Locate the cell with the specified text and output its [X, Y] center coordinate. 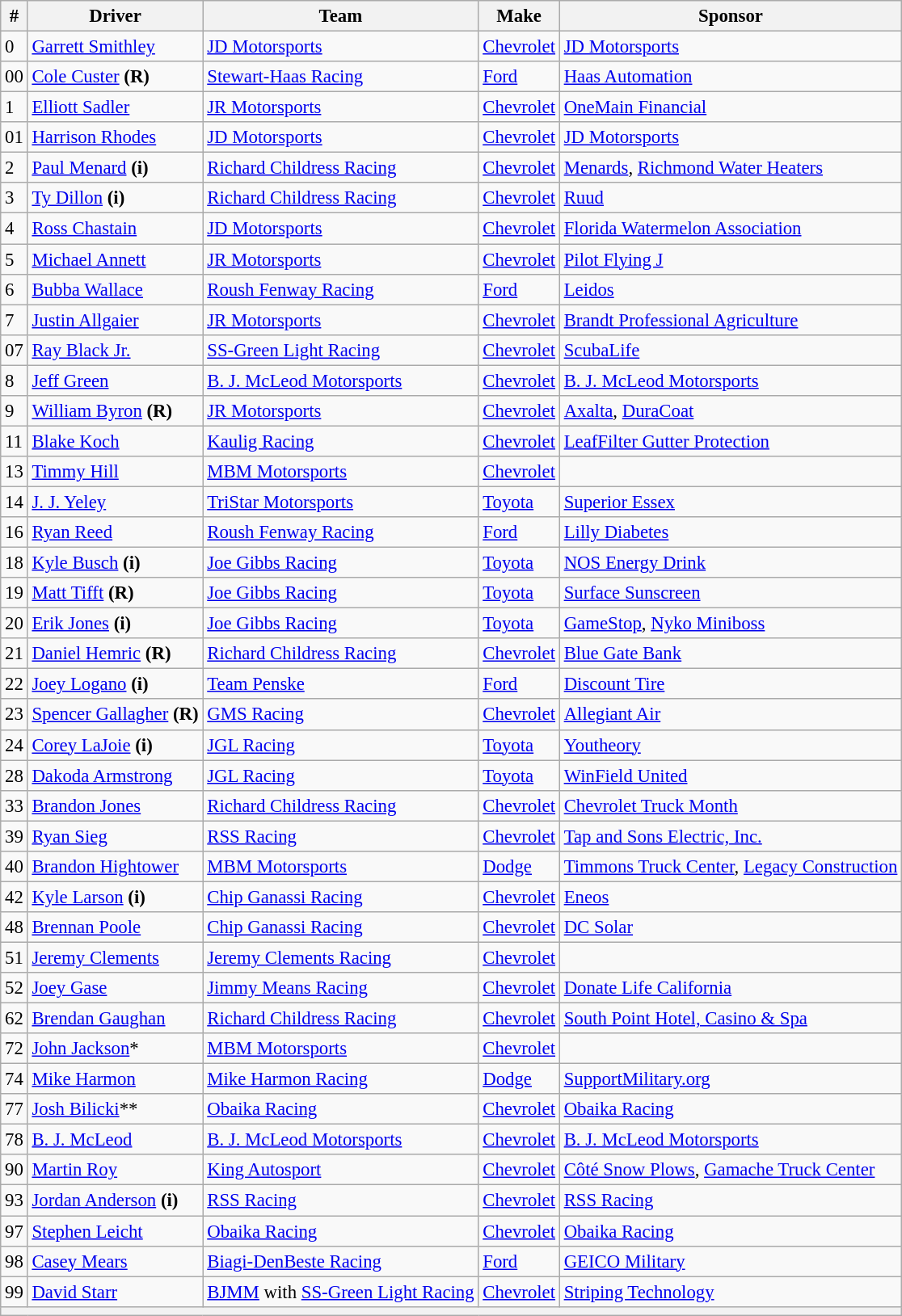
Matt Tifft (R) [115, 593]
Stephen Leicht [115, 1231]
Brandon Hightower [115, 867]
Brandt Professional Agriculture [731, 320]
33 [15, 805]
7 [15, 320]
72 [15, 1049]
Eneos [731, 897]
Jeff Green [115, 381]
13 [15, 472]
42 [15, 897]
62 [15, 1019]
Striping Technology [731, 1292]
74 [15, 1079]
Haas Automation [731, 77]
TriStar Motorsports [341, 502]
Cole Custer (R) [115, 77]
Timmons Truck Center, Legacy Construction [731, 867]
Surface Sunscreen [731, 593]
Timmy Hill [115, 472]
LeafFilter Gutter Protection [731, 441]
Kyle Busch (i) [115, 563]
90 [15, 1171]
DC Solar [731, 927]
Garrett Smithley [115, 47]
Allegiant Air [731, 715]
Donate Life California [731, 988]
77 [15, 1109]
39 [15, 836]
GEICO Military [731, 1261]
9 [15, 411]
Superior Essex [731, 502]
1 [15, 107]
6 [15, 289]
Blake Koch [115, 441]
King Autosport [341, 1171]
Mike Harmon Racing [341, 1079]
Harrison Rhodes [115, 137]
40 [15, 867]
David Starr [115, 1292]
Michael Annett [115, 259]
Corey LaJoie (i) [115, 745]
4 [15, 229]
Ryan Reed [115, 532]
Spencer Gallagher (R) [115, 715]
Elliott Sadler [115, 107]
11 [15, 441]
Jimmy Means Racing [341, 988]
SupportMilitary.org [731, 1079]
8 [15, 381]
Daniel Hemric (R) [115, 654]
93 [15, 1200]
78 [15, 1140]
Jeremy Clements Racing [341, 957]
OneMain Financial [731, 107]
Blue Gate Bank [731, 654]
00 [15, 77]
98 [15, 1261]
Team [341, 16]
Lilly Diabetes [731, 532]
Brandon Jones [115, 805]
Côté Snow Plows, Gamache Truck Center [731, 1171]
Driver [115, 16]
24 [15, 745]
Ross Chastain [115, 229]
Joey Gase [115, 988]
Jordan Anderson (i) [115, 1200]
South Point Hotel, Casino & Spa [731, 1019]
Chevrolet Truck Month [731, 805]
Team Penske [341, 684]
John Jackson* [115, 1049]
SS-Green Light Racing [341, 350]
0 [15, 47]
01 [15, 137]
Ray Black Jr. [115, 350]
23 [15, 715]
21 [15, 654]
3 [15, 198]
Mike Harmon [115, 1079]
22 [15, 684]
28 [15, 776]
BJMM with SS-Green Light Racing [341, 1292]
Leidos [731, 289]
Ruud [731, 198]
16 [15, 532]
Stewart-Haas Racing [341, 77]
Biagi-DenBeste Racing [341, 1261]
Casey Mears [115, 1261]
Florida Watermelon Association [731, 229]
B. J. McLeod [115, 1140]
5 [15, 259]
Youtheory [731, 745]
Dakoda Armstrong [115, 776]
GMS Racing [341, 715]
GameStop, Nyko Miniboss [731, 624]
Joey Logano (i) [115, 684]
Pilot Flying J [731, 259]
Erik Jones (i) [115, 624]
07 [15, 350]
Ty Dillon (i) [115, 198]
Ryan Sieg [115, 836]
99 [15, 1292]
William Byron (R) [115, 411]
ScubaLife [731, 350]
14 [15, 502]
Kaulig Racing [341, 441]
Axalta, DuraCoat [731, 411]
Jeremy Clements [115, 957]
Paul Menard (i) [115, 168]
Brendan Gaughan [115, 1019]
WinField United [731, 776]
48 [15, 927]
Menards, Richmond Water Heaters [731, 168]
19 [15, 593]
Bubba Wallace [115, 289]
Make [519, 16]
97 [15, 1231]
18 [15, 563]
# [15, 16]
Kyle Larson (i) [115, 897]
Justin Allgaier [115, 320]
51 [15, 957]
Tap and Sons Electric, Inc. [731, 836]
52 [15, 988]
Discount Tire [731, 684]
20 [15, 624]
Brennan Poole [115, 927]
2 [15, 168]
Josh Bilicki** [115, 1109]
Sponsor [731, 16]
NOS Energy Drink [731, 563]
J. J. Yeley [115, 502]
Martin Roy [115, 1171]
